Search for the cell housing the specified text and yield its (x, y) center coordinate. 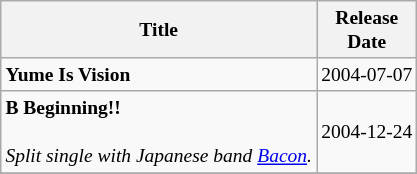
2004-07-07 (367, 74)
Yume Is Vision (159, 74)
Release Date (367, 30)
Title (159, 30)
2004-12-24 (367, 132)
B Beginning!!Split single with Japanese band Bacon. (159, 132)
